From the cell containing the given text, extract its center point as (X, Y) coordinate. 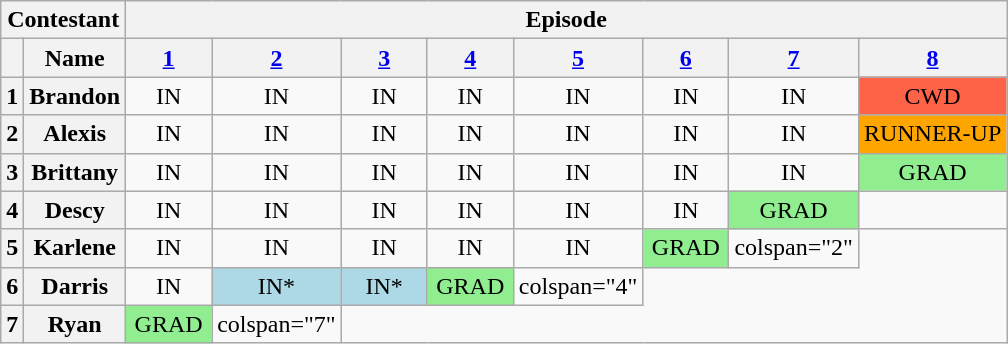
8 (932, 58)
Alexis (75, 134)
Episode (566, 20)
Karlene (75, 248)
Descy (75, 210)
Brittany (75, 172)
Contestant (64, 20)
Name (75, 58)
CWD (932, 96)
Darris (75, 286)
RUNNER-UP (932, 134)
colspan="2" (794, 248)
colspan="4" (578, 286)
colspan="7" (277, 324)
Ryan (75, 324)
Brandon (75, 96)
